Pinpoint the cell where the given text exists, returning its [X, Y] midpoint coordinate. 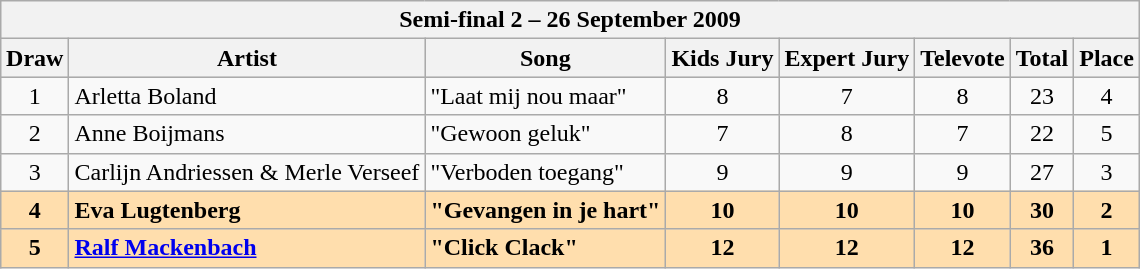
"Verboden toegang" [546, 172]
Carlijn Andriessen & Merle Verseef [247, 172]
Draw [35, 58]
Eva Lugtenberg [247, 210]
Ralf Mackenbach [247, 248]
Semi-final 2 – 26 September 2009 [570, 20]
23 [1042, 96]
Total [1042, 58]
Artist [247, 58]
"Gewoon geluk" [546, 134]
"Laat mij nou maar" [546, 96]
Place [1107, 58]
Televote [962, 58]
Song [546, 58]
27 [1042, 172]
22 [1042, 134]
36 [1042, 248]
Anne Boijmans [247, 134]
Kids Jury [722, 58]
Arletta Boland [247, 96]
30 [1042, 210]
"Gevangen in je hart" [546, 210]
"Click Clack" [546, 248]
Expert Jury [847, 58]
